Find where the given text appears and provide that cell's center as [x, y] coordinate. 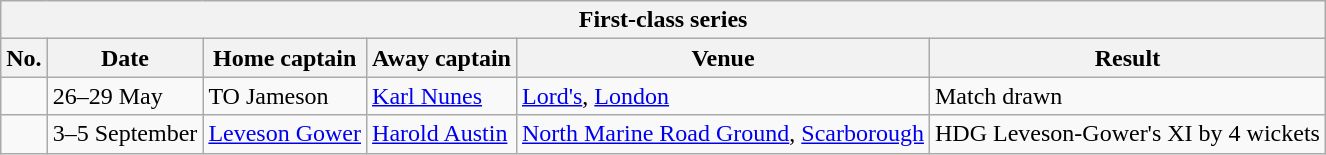
Harold Austin [442, 134]
Karl Nunes [442, 96]
TO Jameson [285, 96]
Leveson Gower [285, 134]
First-class series [664, 20]
Result [1127, 58]
HDG Leveson-Gower's XI by 4 wickets [1127, 134]
Lord's, London [722, 96]
Match drawn [1127, 96]
North Marine Road Ground, Scarborough [722, 134]
No. [24, 58]
Venue [722, 58]
26–29 May [125, 96]
Home captain [285, 58]
3–5 September [125, 134]
Away captain [442, 58]
Date [125, 58]
